Return (x, y) of the center of cell containing provided text 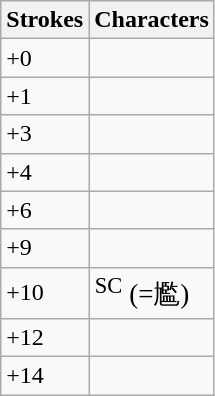
Strokes (45, 20)
+14 (45, 376)
+10 (45, 292)
+12 (45, 337)
Characters (152, 20)
+9 (45, 248)
+4 (45, 172)
+6 (45, 210)
+0 (45, 58)
+1 (45, 96)
SC (=尷) (152, 292)
+3 (45, 134)
